Find where the given text appears and provide that cell's center as (X, Y) coordinate. 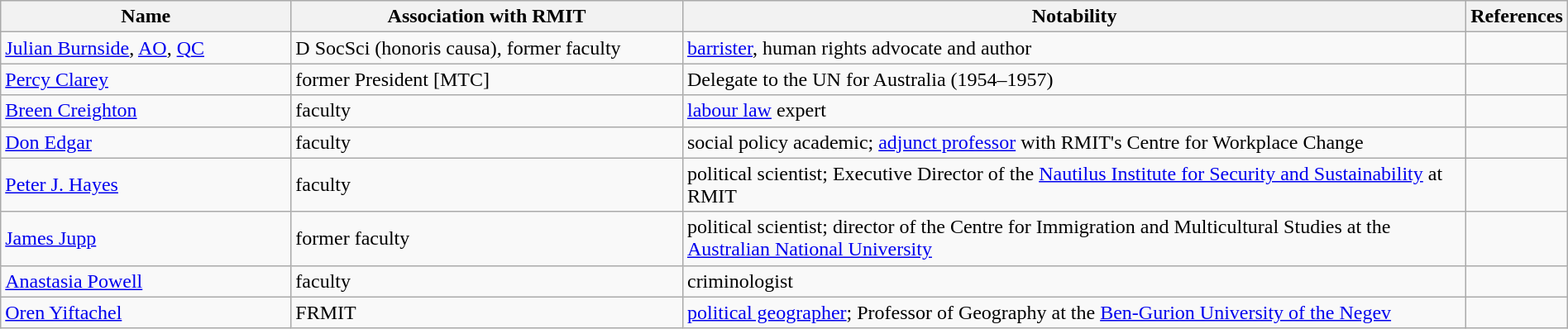
Notability (1073, 17)
FRMIT (487, 312)
Don Edgar (146, 142)
Anastasia Powell (146, 281)
Julian Burnside, AO, QC (146, 48)
James Jupp (146, 238)
former faculty (487, 238)
political geographer; Professor of Geography at the Ben-Gurion University of the Negev (1073, 312)
Breen Creighton (146, 111)
Delegate to the UN for Australia (1954–1957) (1073, 79)
Name (146, 17)
References (1517, 17)
Peter J. Hayes (146, 185)
political scientist; director of the Centre for Immigration and Multicultural Studies at the Australian National University (1073, 238)
barrister, human rights advocate and author (1073, 48)
Association with RMIT (487, 17)
former President [MTC] (487, 79)
social policy academic; adjunct professor with RMIT's Centre for Workplace Change (1073, 142)
D SocSci (honoris causa), former faculty (487, 48)
political scientist; Executive Director of the Nautilus Institute for Security and Sustainability at RMIT (1073, 185)
labour law expert (1073, 111)
criminologist (1073, 281)
Percy Clarey (146, 79)
Oren Yiftachel (146, 312)
